Search for the cell housing the specified text and yield its [X, Y] center coordinate. 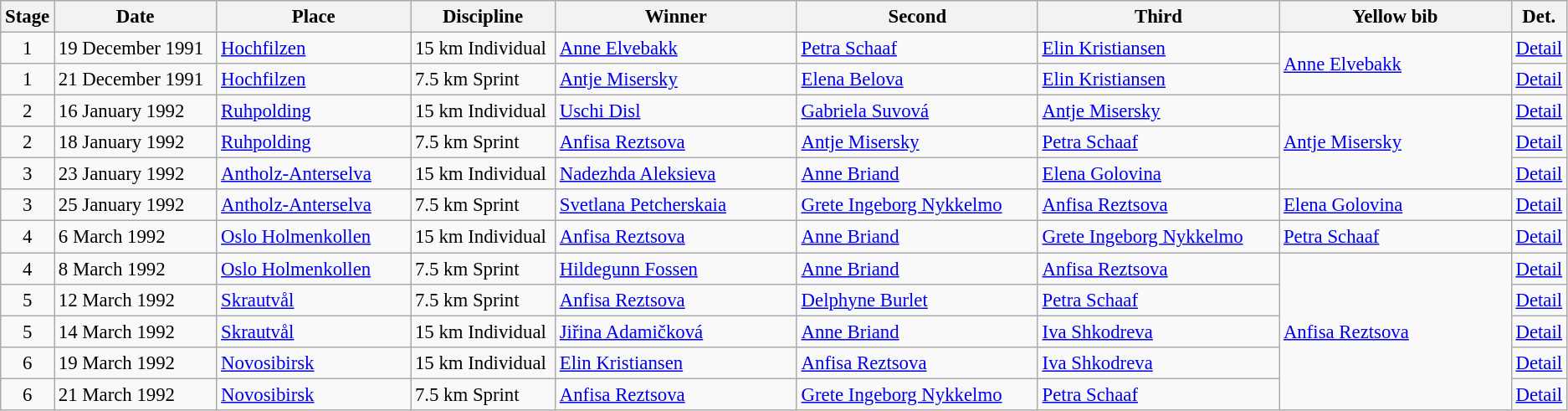
19 December 1991 [135, 49]
Second [917, 17]
25 January 1992 [135, 205]
Yellow bib [1396, 17]
18 January 1992 [135, 142]
21 December 1991 [135, 80]
19 March 1992 [135, 362]
Delphyne Burlet [917, 300]
14 March 1992 [135, 331]
16 January 1992 [135, 111]
6 March 1992 [135, 237]
Winner [676, 17]
Uschi Disl [676, 111]
Elena Belova [917, 80]
Jiřina Adamičková [676, 331]
12 March 1992 [135, 300]
Svetlana Petcherskaia [676, 205]
21 March 1992 [135, 394]
Stage [28, 17]
Nadezhda Aleksieva [676, 174]
Det. [1539, 17]
Place [314, 17]
Date [135, 17]
Third [1158, 17]
8 March 1992 [135, 269]
Hildegunn Fossen [676, 269]
23 January 1992 [135, 174]
Gabriela Suvová [917, 111]
Discipline [484, 17]
